Scan for the cell matching the given text and deliver its [X, Y] coordinate at center. 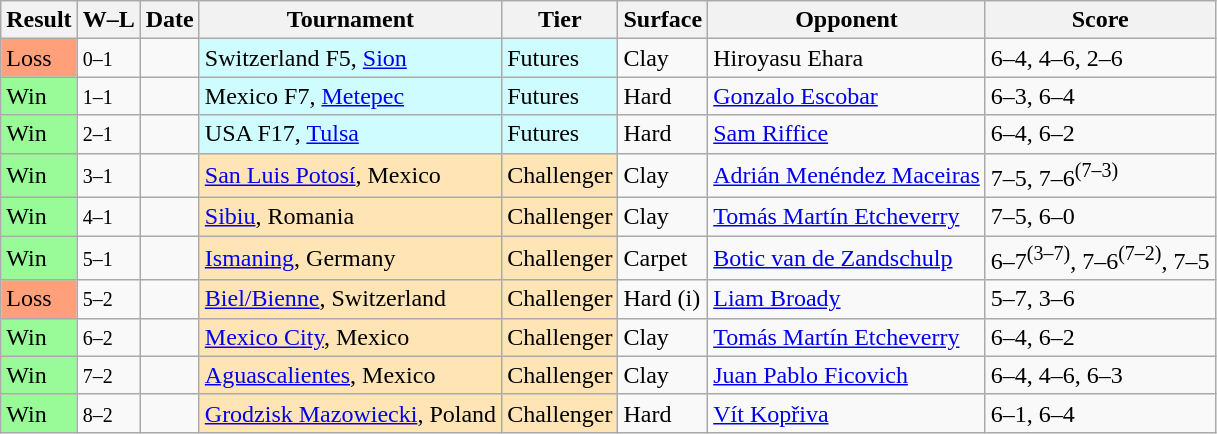
USA F17, Tulsa [350, 134]
Biel/Bienne, Switzerland [350, 299]
Adrián Menéndez Maceiras [847, 176]
Opponent [847, 20]
Vít Kopřiva [847, 413]
Tier [560, 20]
5–2 [108, 299]
6–7(3–7), 7–6(7–2), 7–5 [1100, 258]
Switzerland F5, Sion [350, 58]
Hiroyasu Ehara [847, 58]
Liam Broady [847, 299]
Surface [663, 20]
Date [170, 20]
6–4, 4–6, 2–6 [1100, 58]
Result [39, 20]
Score [1100, 20]
3–1 [108, 176]
5–7, 3–6 [1100, 299]
1–1 [108, 96]
7–5, 6–0 [1100, 217]
Sam Riffice [847, 134]
6–4, 4–6, 6–3 [1100, 375]
Grodzisk Mazowiecki, Poland [350, 413]
8–2 [108, 413]
Carpet [663, 258]
Ismaning, Germany [350, 258]
4–1 [108, 217]
5–1 [108, 258]
6–3, 6–4 [1100, 96]
7–5, 7–6(7–3) [1100, 176]
Mexico City, Mexico [350, 337]
Botic van de Zandschulp [847, 258]
6–1, 6–4 [1100, 413]
Sibiu, Romania [350, 217]
0–1 [108, 58]
2–1 [108, 134]
Mexico F7, Metepec [350, 96]
Gonzalo Escobar [847, 96]
Tournament [350, 20]
Aguascalientes, Mexico [350, 375]
W–L [108, 20]
7–2 [108, 375]
San Luis Potosí, Mexico [350, 176]
Hard (i) [663, 299]
Juan Pablo Ficovich [847, 375]
6–2 [108, 337]
